Identify which cell holds the provided text, then report its [x, y] central coordinate. 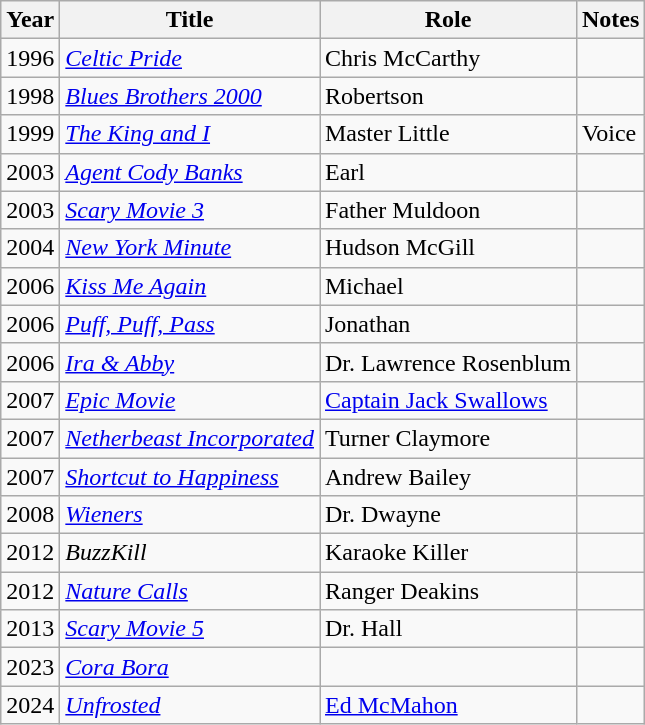
Nature Calls [190, 591]
Ira & Abby [190, 362]
Role [448, 20]
Agent Cody Banks [190, 172]
Scary Movie 5 [190, 629]
2024 [30, 705]
1999 [30, 134]
2013 [30, 629]
2004 [30, 248]
2008 [30, 515]
Karaoke Killer [448, 553]
1998 [30, 96]
Hudson McGill [448, 248]
Dr. Lawrence Rosenblum [448, 362]
Robertson [448, 96]
Earl [448, 172]
Michael [448, 286]
Kiss Me Again [190, 286]
Andrew Bailey [448, 477]
Puff, Puff, Pass [190, 324]
Dr. Dwayne [448, 515]
Turner Claymore [448, 438]
Voice [610, 134]
Ed McMahon [448, 705]
New York Minute [190, 248]
BuzzKill [190, 553]
Unfrosted [190, 705]
Title [190, 20]
Year [30, 20]
Jonathan [448, 324]
1996 [30, 58]
Notes [610, 20]
Captain Jack Swallows [448, 400]
Chris McCarthy [448, 58]
Scary Movie 3 [190, 210]
Shortcut to Happiness [190, 477]
The King and I [190, 134]
Master Little [448, 134]
Ranger Deakins [448, 591]
Father Muldoon [448, 210]
Blues Brothers 2000 [190, 96]
Netherbeast Incorporated [190, 438]
Epic Movie [190, 400]
Dr. Hall [448, 629]
Cora Bora [190, 667]
2023 [30, 667]
Wieners [190, 515]
Celtic Pride [190, 58]
